Identify which cell holds the provided text, then report its [x, y] central coordinate. 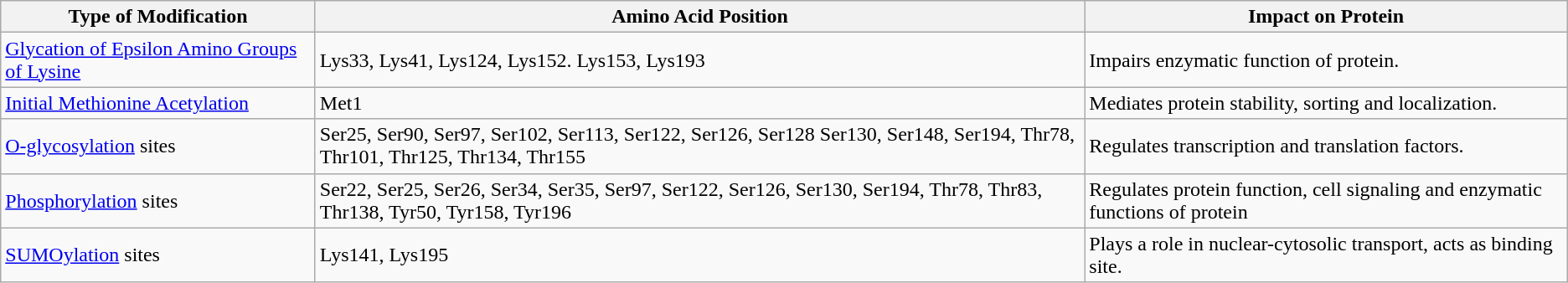
Impact on Protein [1326, 17]
Ser25, Ser90, Ser97, Ser102, Ser113, Ser122, Ser126, Ser128 Ser130, Ser148, Ser194, Thr78, Thr101, Thr125, Thr134, Thr155 [700, 146]
Lys141, Lys195 [700, 255]
Glycation of Epsilon Amino Groups of Lysine [158, 60]
Amino Acid Position [700, 17]
Initial Methionine Acetylation [158, 103]
SUMOylation sites [158, 255]
Regulates transcription and translation factors. [1326, 146]
Mediates protein stability, sorting and localization. [1326, 103]
Plays a role in nuclear-cytosolic transport, acts as binding site. [1326, 255]
Phosphorylation sites [158, 201]
Met1 [700, 103]
Impairs enzymatic function of protein. [1326, 60]
Ser22, Ser25, Ser26, Ser34, Ser35, Ser97, Ser122, Ser126, Ser130, Ser194, Thr78, Thr83, Thr138, Tyr50, Tyr158, Tyr196 [700, 201]
Lys33, Lys41, Lys124, Lys152. Lys153, Lys193 [700, 60]
Type of Modification [158, 17]
O-glycosylation sites [158, 146]
Regulates protein function, cell signaling and enzymatic functions of protein [1326, 201]
